Find where the given text appears and provide that cell's center as [x, y] coordinate. 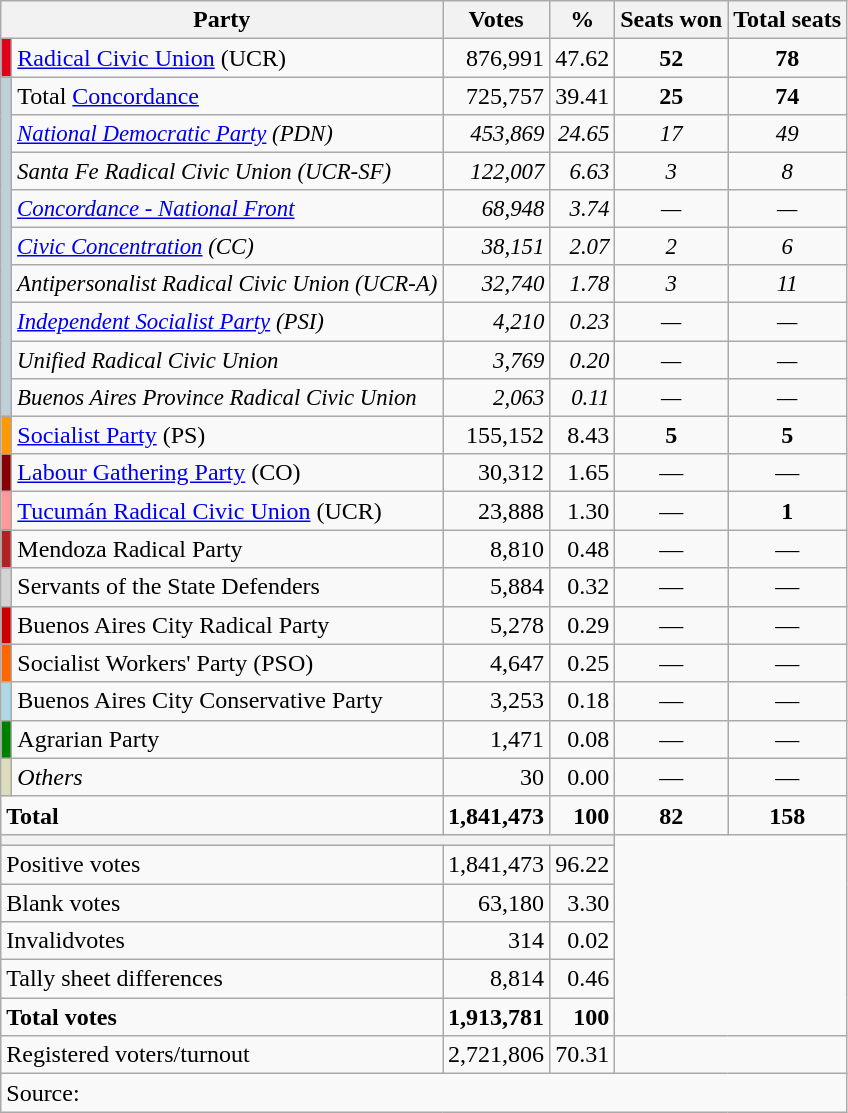
38,151 [496, 247]
0.32 [582, 587]
Socialist Workers' Party (PSO) [228, 663]
Registered voters/turnout [222, 1055]
30,312 [496, 473]
Party [222, 20]
96.22 [582, 864]
0.23 [582, 322]
0.18 [582, 701]
Socialist Party (PS) [228, 435]
0.29 [582, 625]
0.08 [582, 739]
2,721,806 [496, 1055]
Total [222, 815]
453,869 [496, 134]
National Democratic Party (PDN) [228, 134]
Others [228, 777]
Tally sheet differences [222, 979]
0.02 [582, 941]
122,007 [496, 172]
5,884 [496, 587]
Civic Concentration (CC) [228, 247]
5,278 [496, 625]
Votes [496, 20]
Buenos Aires City Conservative Party [228, 701]
Mendoza Radical Party [228, 549]
24.65 [582, 134]
Seats won [672, 20]
Labour Gathering Party (CO) [228, 473]
Source: [424, 1093]
30 [496, 777]
8 [788, 172]
Concordance - National Front [228, 209]
39.41 [582, 96]
Blank votes [222, 903]
4,210 [496, 322]
Independent Socialist Party (PSI) [228, 322]
2.07 [582, 247]
47.62 [582, 58]
Unified Radical Civic Union [228, 359]
52 [672, 58]
158 [788, 815]
74 [788, 96]
Total Concordance [228, 96]
Buenos Aires City Radical Party [228, 625]
0.25 [582, 663]
1.65 [582, 473]
1,913,781 [496, 1017]
11 [788, 284]
0.46 [582, 979]
68,948 [496, 209]
3.74 [582, 209]
78 [788, 58]
1.30 [582, 511]
1,471 [496, 739]
Positive votes [222, 864]
2 [672, 247]
Tucumán Radical Civic Union (UCR) [228, 511]
Invalidvotes [222, 941]
49 [788, 134]
0.11 [582, 397]
17 [672, 134]
155,152 [496, 435]
1.78 [582, 284]
Santa Fe Radical Civic Union (UCR-SF) [228, 172]
3,769 [496, 359]
8.43 [582, 435]
314 [496, 941]
0.20 [582, 359]
1 [788, 511]
Radical Civic Union (UCR) [228, 58]
Buenos Aires Province Radical Civic Union [228, 397]
725,757 [496, 96]
Total seats [788, 20]
70.31 [582, 1055]
8,810 [496, 549]
876,991 [496, 58]
Antipersonalist Radical Civic Union (UCR-A) [228, 284]
25 [672, 96]
Agrarian Party [228, 739]
4,647 [496, 663]
32,740 [496, 284]
63,180 [496, 903]
82 [672, 815]
23,888 [496, 511]
6.63 [582, 172]
8,814 [496, 979]
2,063 [496, 397]
Servants of the State Defenders [228, 587]
% [582, 20]
0.00 [582, 777]
6 [788, 247]
0.48 [582, 549]
3,253 [496, 701]
Total votes [222, 1017]
3.30 [582, 903]
